For the text-containing cell, return its midpoint in [x, y] coordinate format. 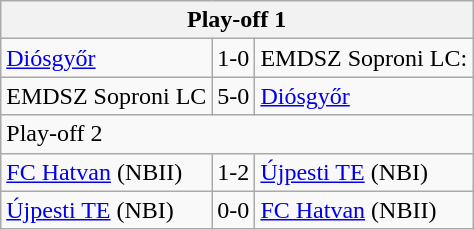
5-0 [234, 96]
1-0 [234, 58]
1-2 [234, 172]
0-0 [234, 210]
Play-off 1 [237, 20]
EMDSZ Soproni LC [106, 96]
Play-off 2 [237, 134]
EMDSZ Soproni LC: [364, 58]
